Return the [x, y] coordinate for the center point of the cell that contains the specified text.  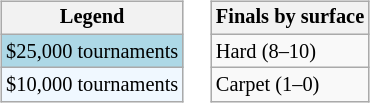
Legend [92, 18]
Hard (8–10) [290, 51]
Finals by surface [290, 18]
$25,000 tournaments [92, 51]
Carpet (1–0) [290, 85]
$10,000 tournaments [92, 85]
